Determine the (x, y) coordinate at the center of the cell enclosing the given text.  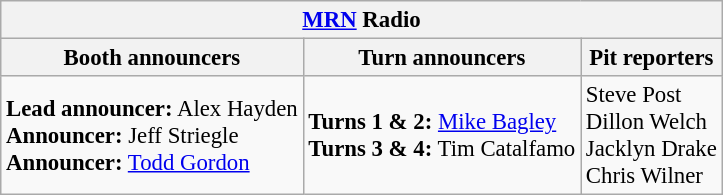
Lead announcer: Alex HaydenAnnouncer: Jeff StriegleAnnouncer: Todd Gordon (152, 136)
Turns 1 & 2: Mike BagleyTurns 3 & 4: Tim Catalfamo (442, 136)
Booth announcers (152, 58)
Turn announcers (442, 58)
MRN Radio (362, 20)
Steve PostDillon WelchJacklyn DrakeChris Wilner (652, 136)
Pit reporters (652, 58)
